Detect which cell encompasses the target text, then output its [x, y] center coordinate. 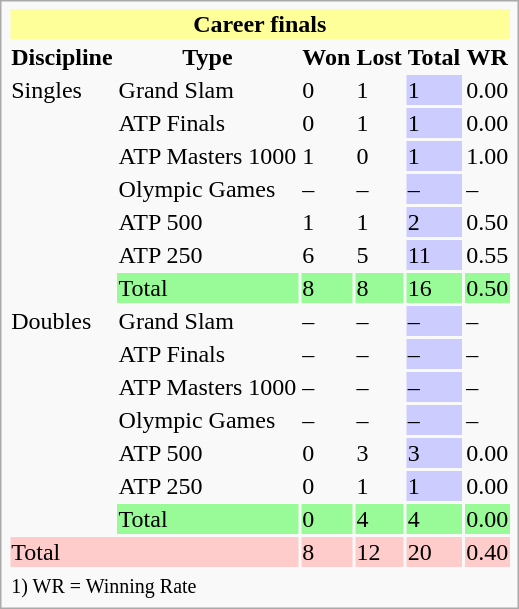
Doubles [62, 420]
16 [434, 288]
6 [326, 255]
0.40 [488, 552]
Singles [62, 189]
1.00 [488, 156]
20 [434, 552]
0.55 [488, 255]
Lost [379, 57]
Won [326, 57]
5 [379, 255]
WR [488, 57]
Type [208, 57]
12 [379, 552]
11 [434, 255]
Career finals [260, 24]
Discipline [62, 57]
1) WR = Winning Rate [260, 585]
2 [434, 222]
